Identify which cell holds the provided text, then report its (x, y) central coordinate. 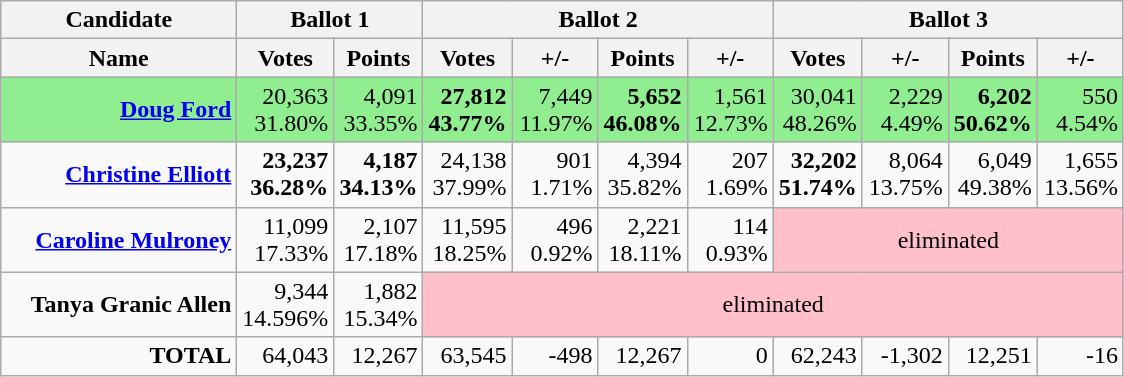
TOTAL (119, 356)
4,09133.35% (378, 110)
4,18734.13% (378, 174)
9011.71% (555, 174)
Christine Elliott (119, 174)
-1,302 (905, 356)
64,043 (286, 356)
0 (730, 356)
63,545 (468, 356)
4960.92% (555, 240)
2,2294.49% (905, 110)
2,22118.11% (642, 240)
5,65246.08% (642, 110)
8,06413.75% (905, 174)
11,09917.33% (286, 240)
6,04949.38% (992, 174)
1,65513.56% (1080, 174)
4,39435.82% (642, 174)
62,243 (818, 356)
12,251 (992, 356)
24,13837.99% (468, 174)
2071.69% (730, 174)
5504.54% (1080, 110)
1140.93% (730, 240)
Ballot 1 (330, 20)
7,44911.97% (555, 110)
2,10717.18% (378, 240)
Doug Ford (119, 110)
-16 (1080, 356)
Tanya Granic Allen (119, 304)
11,59518.25% (468, 240)
Name (119, 58)
1,88215.34% (378, 304)
-498 (555, 356)
Caroline Mulroney (119, 240)
6,20250.62% (992, 110)
32,20251.74% (818, 174)
Candidate (119, 20)
23,23736.28% (286, 174)
27,81243.77% (468, 110)
Ballot 3 (948, 20)
9,34414.596% (286, 304)
20,36331.80% (286, 110)
1,56112.73% (730, 110)
30,04148.26% (818, 110)
Ballot 2 (598, 20)
